Pinpoint the cell where the given text exists, returning its (X, Y) midpoint coordinate. 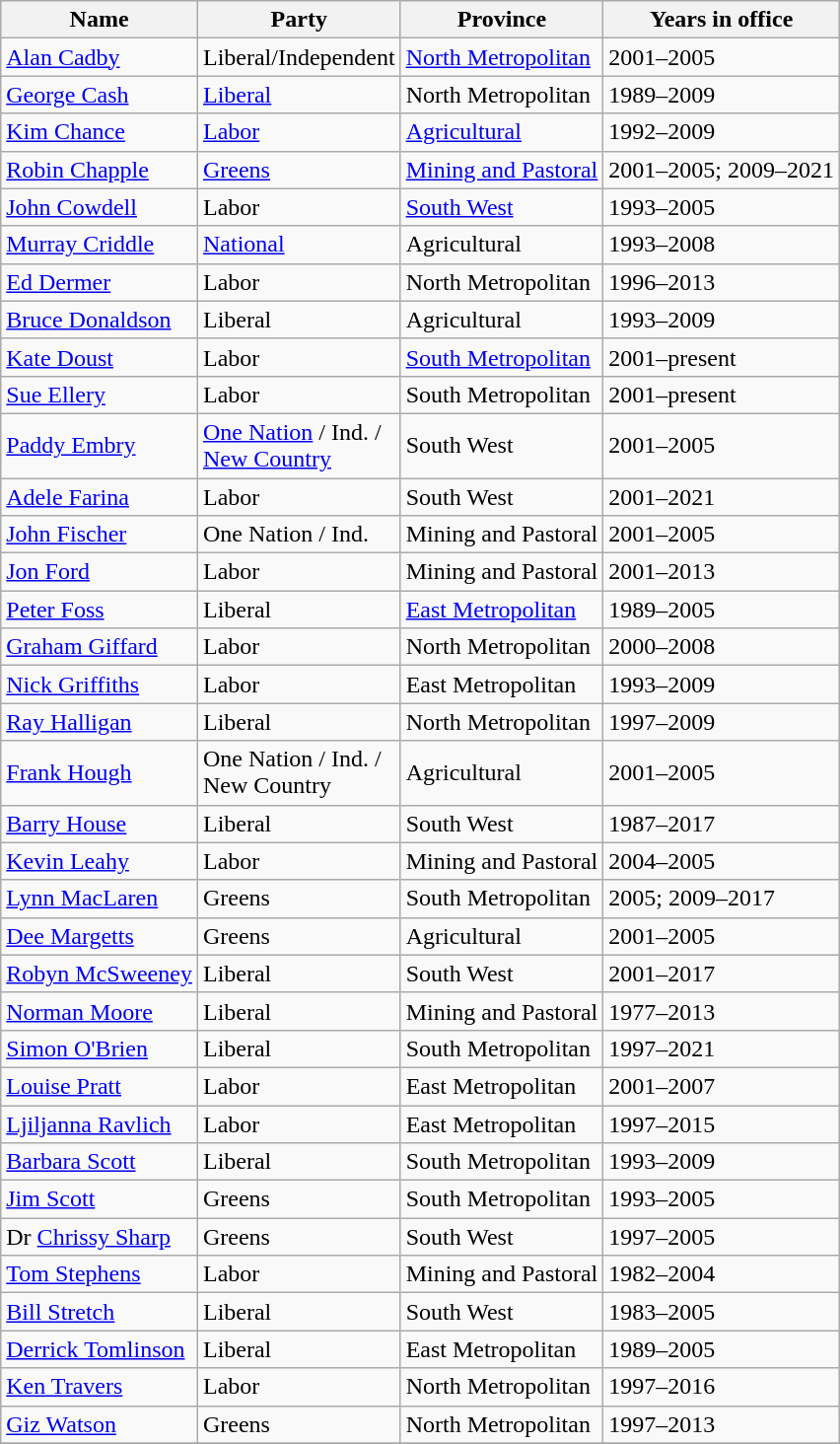
1997–2015 (722, 1123)
1982–2004 (722, 1274)
Derrick Tomlinson (100, 1349)
1997–2005 (722, 1237)
Kim Chance (100, 132)
National (299, 245)
Peter Foss (100, 610)
Bruce Donaldson (100, 320)
Norman Moore (100, 1011)
Kevin Leahy (100, 861)
1987–2017 (722, 824)
Province (502, 20)
Tom Stephens (100, 1274)
1997–2016 (722, 1387)
Ken Travers (100, 1387)
Dee Margetts (100, 936)
Graham Giffard (100, 647)
Giz Watson (100, 1424)
Jon Ford (100, 572)
1997–2009 (722, 722)
Ray Halligan (100, 722)
Dr Chrissy Sharp (100, 1237)
2001–2021 (722, 496)
1989–2009 (722, 95)
Years in office (722, 20)
Robyn McSweeney (100, 974)
1977–2013 (722, 1011)
Nick Griffiths (100, 685)
One Nation / Ind. (299, 535)
Lynn MacLaren (100, 899)
Ed Dermer (100, 282)
Kate Doust (100, 357)
Alan Cadby (100, 57)
1997–2013 (722, 1424)
Liberal/Independent (299, 57)
1992–2009 (722, 132)
Barry House (100, 824)
Adele Farina (100, 496)
2001–2005; 2009–2021 (722, 170)
2001–2013 (722, 572)
Jim Scott (100, 1199)
1993–2008 (722, 245)
Simon O'Brien (100, 1048)
John Cowdell (100, 207)
Bill Stretch (100, 1312)
Barbara Scott (100, 1162)
2004–2005 (722, 861)
2001–2007 (722, 1086)
2005; 2009–2017 (722, 899)
1983–2005 (722, 1312)
1997–2021 (722, 1048)
Robin Chapple (100, 170)
Murray Criddle (100, 245)
Party (299, 20)
Name (100, 20)
2001–2017 (722, 974)
1996–2013 (722, 282)
John Fischer (100, 535)
Ljiljanna Ravlich (100, 1123)
Sue Ellery (100, 395)
Louise Pratt (100, 1086)
Paddy Embry (100, 446)
George Cash (100, 95)
Frank Hough (100, 773)
2000–2008 (722, 647)
